Provide the (X, Y) coordinate of the cell's center where the given text is located.  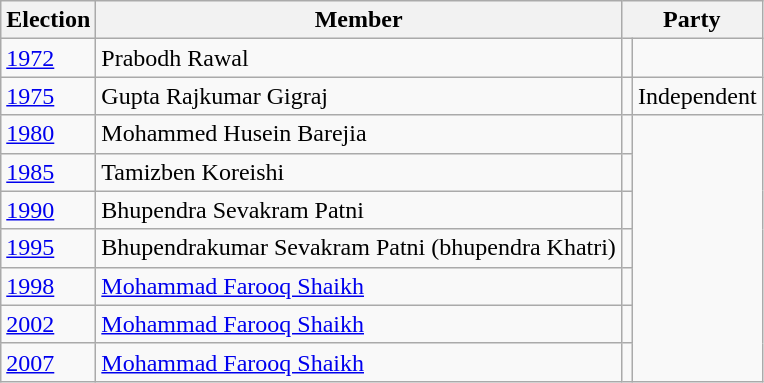
1980 (48, 134)
2002 (48, 324)
Prabodh Rawal (359, 58)
Bhupendra Sevakram Patni (359, 210)
1990 (48, 210)
2007 (48, 362)
1975 (48, 96)
1972 (48, 58)
1998 (48, 286)
Independent (697, 96)
Tamizben Koreishi (359, 172)
Mohammed Husein Barejia (359, 134)
Gupta Rajkumar Gigraj (359, 96)
Party (692, 20)
1985 (48, 172)
1995 (48, 248)
Member (359, 20)
Election (48, 20)
Bhupendrakumar Sevakram Patni (bhupendra Khatri) (359, 248)
